Return (X, Y) of the center of cell containing provided text 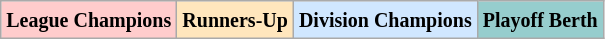
Runners-Up (236, 20)
Playoff Berth (540, 20)
Division Champions (385, 20)
League Champions (89, 20)
